Capture the cell that displays the provided text and extract its [x, y] central coordinate. 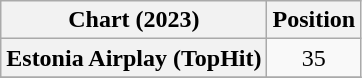
35 [314, 58]
Position [314, 20]
Chart (2023) [134, 20]
Estonia Airplay (TopHit) [134, 58]
